Find where the given text appears and provide that cell's center as [x, y] coordinate. 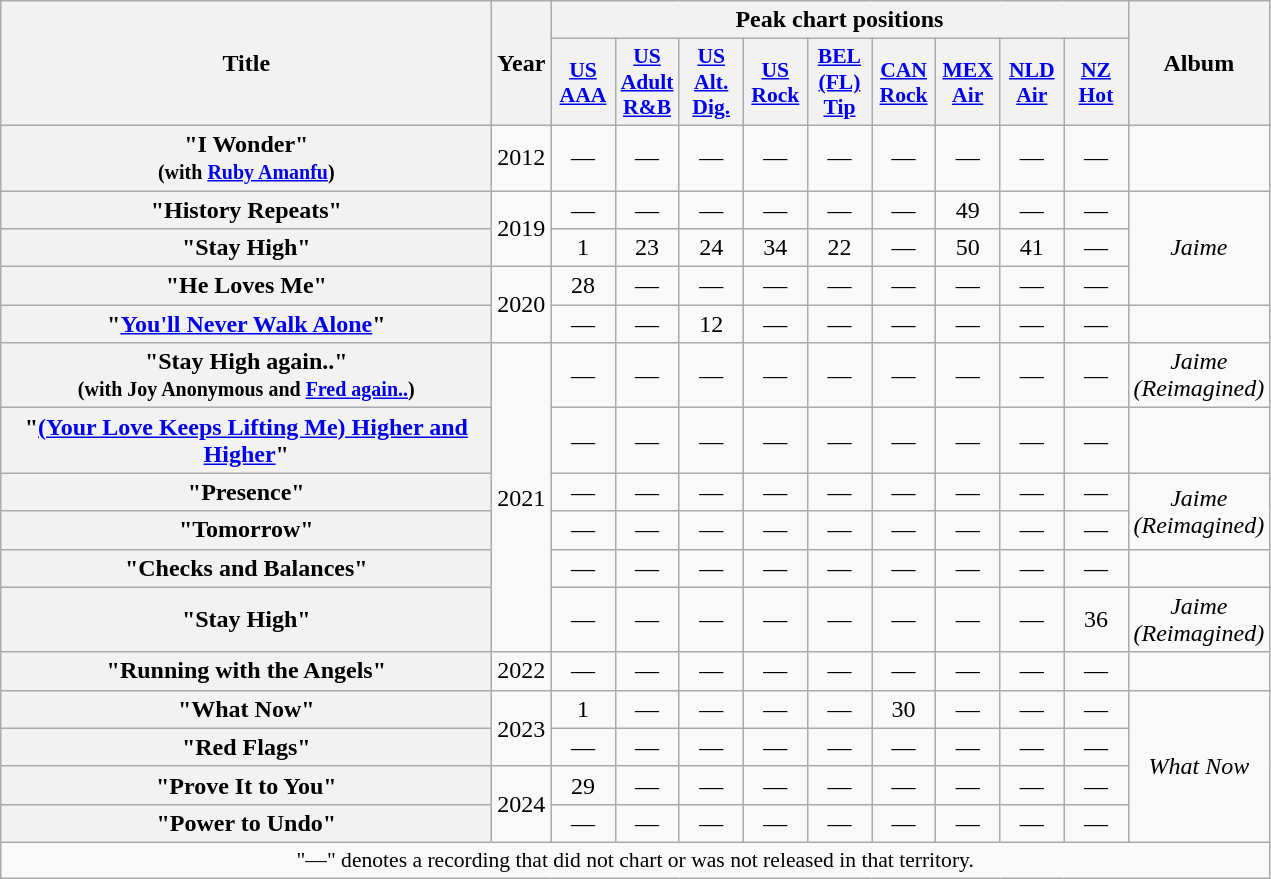
29 [583, 785]
2019 [522, 228]
36 [1096, 620]
Peak chart positions [840, 20]
"Stay High again.."(with Joy Anonymous and Fred again..) [246, 376]
22 [839, 248]
NZHot [1096, 82]
"Tomorrow" [246, 530]
"Prove It to You" [246, 785]
CANRock [904, 82]
"Running with the Angels" [246, 671]
Title [246, 64]
USAlt.Dig. [711, 82]
"Checks and Balances" [246, 568]
2024 [522, 804]
"What Now" [246, 709]
2023 [522, 728]
Album [1199, 64]
NLDAir [1032, 82]
"You'll Never Walk Alone" [246, 324]
BEL(FL)Tip [839, 82]
USAdultR&B [647, 82]
MEXAir [968, 82]
2021 [522, 498]
"I Wonder"(with Ruby Amanfu) [246, 158]
49 [968, 209]
USRock [775, 82]
50 [968, 248]
41 [1032, 248]
28 [583, 286]
What Now [1199, 766]
"Presence" [246, 492]
"He Loves Me" [246, 286]
23 [647, 248]
Jaime [1199, 247]
24 [711, 248]
"Red Flags" [246, 747]
"(Your Love Keeps Lifting Me) Higher and Higher" [246, 440]
Year [522, 64]
"—" denotes a recording that did not chart or was not released in that territory. [636, 860]
12 [711, 324]
"History Repeats" [246, 209]
2012 [522, 158]
2022 [522, 671]
34 [775, 248]
30 [904, 709]
"Power to Undo" [246, 823]
USAAA [583, 82]
2020 [522, 305]
